Capture the cell that displays the provided text and extract its [x, y] central coordinate. 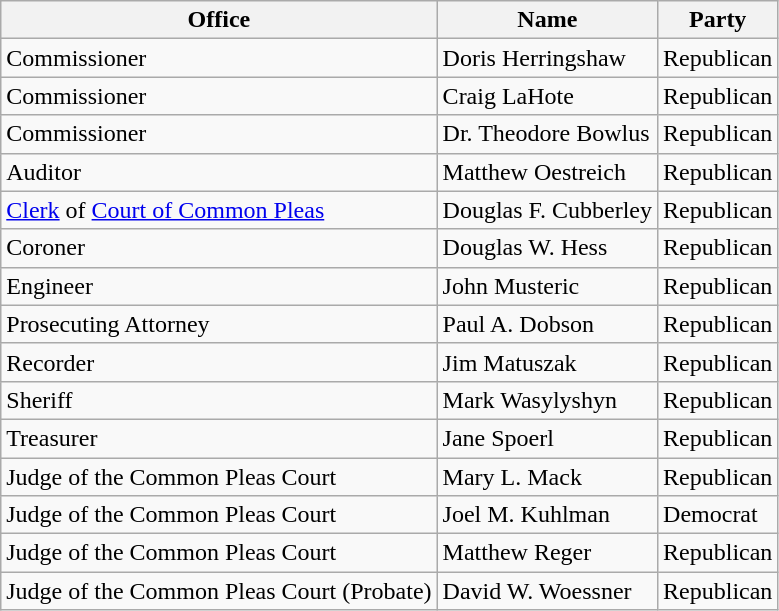
Douglas F. Cubberley [547, 210]
Engineer [219, 286]
Clerk of Court of Common Pleas [219, 210]
Democrat [718, 515]
Party [718, 20]
Name [547, 20]
Mark Wasylyshyn [547, 400]
Jim Matuszak [547, 362]
Dr. Theodore Bowlus [547, 134]
Douglas W. Hess [547, 248]
Auditor [219, 172]
Coroner [219, 248]
Mary L. Mack [547, 477]
Prosecuting Attorney [219, 324]
Craig LaHote [547, 96]
Matthew Oestreich [547, 172]
Joel M. Kuhlman [547, 515]
Jane Spoerl [547, 438]
Paul A. Dobson [547, 324]
David W. Woessner [547, 591]
John Musteric [547, 286]
Treasurer [219, 438]
Sheriff [219, 400]
Matthew Reger [547, 553]
Doris Herringshaw [547, 58]
Recorder [219, 362]
Office [219, 20]
Judge of the Common Pleas Court (Probate) [219, 591]
